Extract the (x, y) coordinate from the center of the cell holding the provided text.  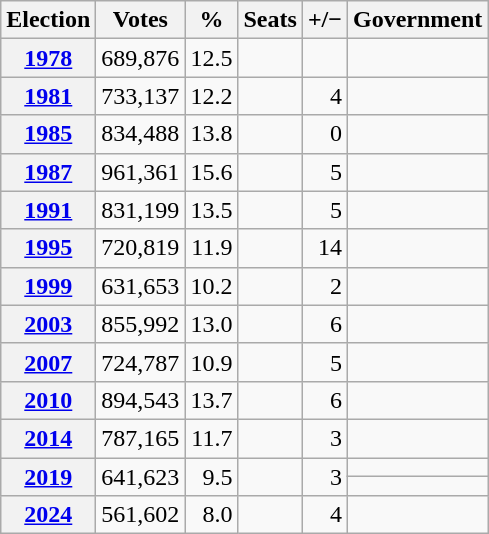
2019 (48, 477)
831,199 (140, 210)
13.0 (212, 324)
787,165 (140, 438)
689,876 (140, 58)
1995 (48, 248)
724,787 (140, 362)
15.6 (212, 172)
641,623 (140, 477)
733,137 (140, 96)
1987 (48, 172)
% (212, 20)
13.5 (212, 210)
834,488 (140, 134)
2007 (48, 362)
12.5 (212, 58)
9.5 (212, 477)
12.2 (212, 96)
2014 (48, 438)
Election (48, 20)
961,361 (140, 172)
2010 (48, 400)
11.7 (212, 438)
2003 (48, 324)
1991 (48, 210)
Seats (270, 20)
Government (417, 20)
561,602 (140, 515)
13.7 (212, 400)
631,653 (140, 286)
2 (324, 286)
Votes (140, 20)
720,819 (140, 248)
0 (324, 134)
1978 (48, 58)
894,543 (140, 400)
10.9 (212, 362)
1981 (48, 96)
1985 (48, 134)
855,992 (140, 324)
+/− (324, 20)
14 (324, 248)
10.2 (212, 286)
8.0 (212, 515)
1999 (48, 286)
2024 (48, 515)
11.9 (212, 248)
13.8 (212, 134)
